Provide the [x, y] coordinate of the cell's center where the given text is located.  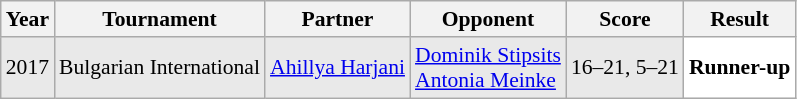
Year [28, 19]
2017 [28, 68]
16–21, 5–21 [625, 68]
Ahillya Harjani [338, 68]
Tournament [160, 19]
Result [740, 19]
Score [625, 19]
Bulgarian International [160, 68]
Runner-up [740, 68]
Partner [338, 19]
Dominik Stipsits Antonia Meinke [488, 68]
Opponent [488, 19]
